For the text-containing cell, return its midpoint in [X, Y] coordinate format. 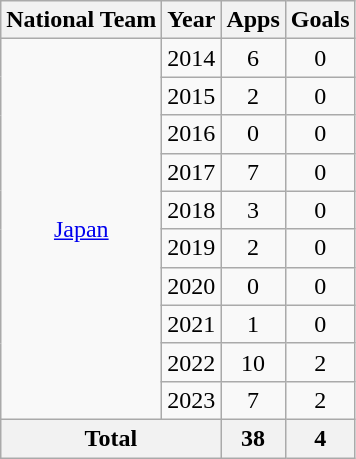
2018 [192, 210]
2019 [192, 248]
3 [253, 210]
National Team [82, 20]
10 [253, 362]
2017 [192, 172]
Total [111, 438]
2020 [192, 286]
2022 [192, 362]
1 [253, 324]
Year [192, 20]
2021 [192, 324]
4 [320, 438]
2023 [192, 400]
Apps [253, 20]
2015 [192, 96]
2014 [192, 58]
Goals [320, 20]
2016 [192, 134]
38 [253, 438]
Japan [82, 230]
6 [253, 58]
